Locate the cell with the specified text and output its [X, Y] center coordinate. 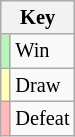
Defeat [42, 118]
Win [42, 51]
Draw [42, 85]
Key [38, 17]
